Pinpoint the cell where the given text exists, returning its (x, y) midpoint coordinate. 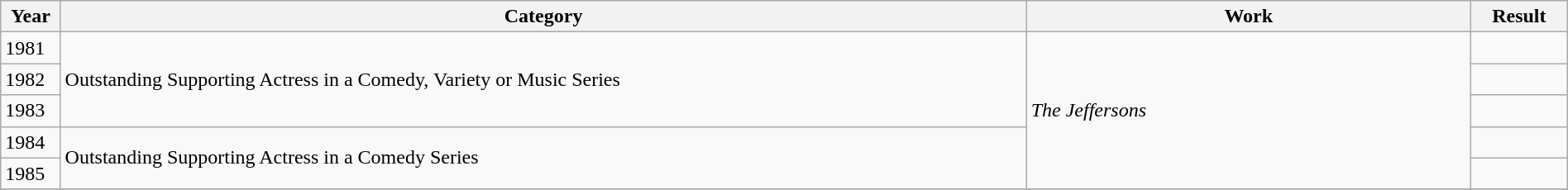
1983 (31, 111)
The Jeffersons (1249, 111)
1982 (31, 79)
1984 (31, 142)
Outstanding Supporting Actress in a Comedy, Variety or Music Series (543, 79)
Work (1249, 17)
Category (543, 17)
Outstanding Supporting Actress in a Comedy Series (543, 158)
Year (31, 17)
Result (1518, 17)
1985 (31, 173)
1981 (31, 48)
